From the cell containing the given text, extract its center point as [X, Y] coordinate. 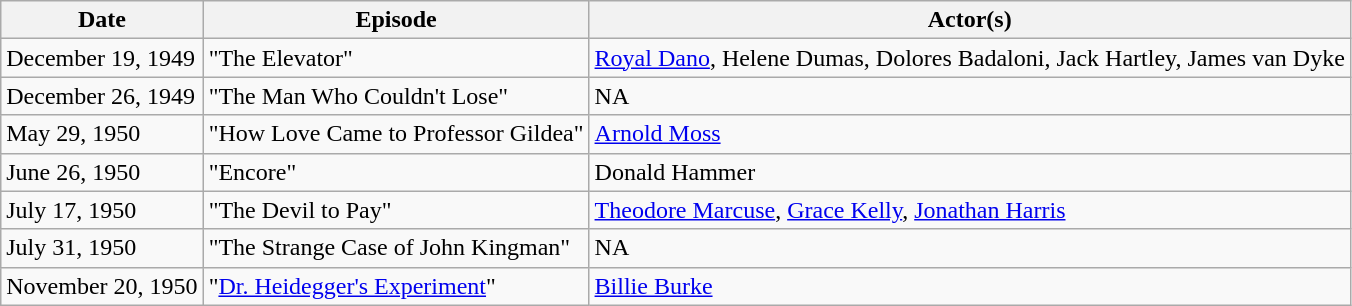
Arnold Moss [970, 134]
July 31, 1950 [102, 248]
"The Strange Case of John Kingman" [396, 248]
Billie Burke [970, 286]
May 29, 1950 [102, 134]
"The Devil to Pay" [396, 210]
Actor(s) [970, 20]
December 19, 1949 [102, 58]
"The Elevator" [396, 58]
December 26, 1949 [102, 96]
July 17, 1950 [102, 210]
Episode [396, 20]
Date [102, 20]
"Dr. Heidegger's Experiment" [396, 286]
"Encore" [396, 172]
November 20, 1950 [102, 286]
Royal Dano, Helene Dumas, Dolores Badaloni, Jack Hartley, James van Dyke [970, 58]
"How Love Came to Professor Gildea" [396, 134]
June 26, 1950 [102, 172]
"The Man Who Couldn't Lose" [396, 96]
Donald Hammer [970, 172]
Theodore Marcuse, Grace Kelly, Jonathan Harris [970, 210]
